Find where the given text appears and provide that cell's center as [X, Y] coordinate. 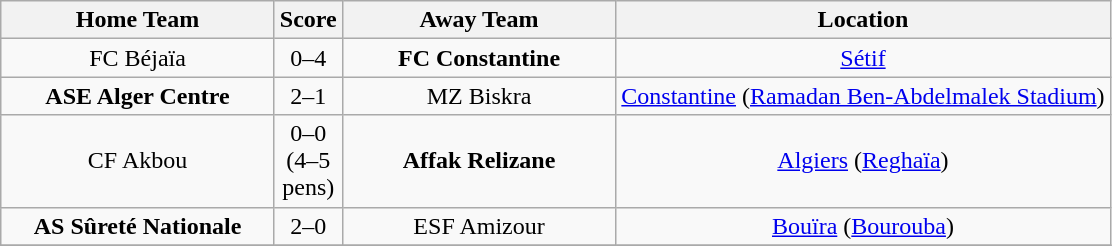
ASE Alger Centre [138, 96]
FC Constantine [479, 58]
AS Sûreté Nationale [138, 226]
Bouïra (Bourouba) [863, 226]
ESF Amizour [479, 226]
Home Team [138, 20]
Score [308, 20]
0–4 [308, 58]
Algiers (Reghaïa) [863, 161]
FC Béjaïa [138, 58]
2–1 [308, 96]
0–0 (4–5 pens) [308, 161]
Location [863, 20]
2–0 [308, 226]
Sétif [863, 58]
MZ Biskra [479, 96]
Constantine (Ramadan Ben-Abdelmalek Stadium) [863, 96]
CF Akbou [138, 161]
Away Team [479, 20]
Affak Relizane [479, 161]
